Output the (X, Y) coordinate of the center of the cell containing the given text.  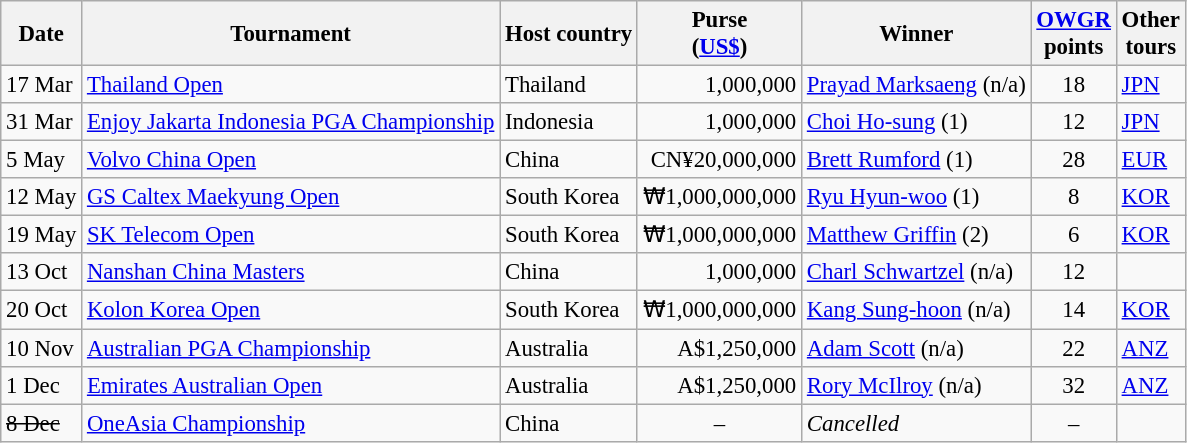
Brett Rumford (1) (916, 160)
EUR (1150, 160)
Tournament (291, 34)
Purse(US$) (719, 34)
CN¥20,000,000 (719, 160)
OneAsia Championship (291, 423)
Matthew Griffin (2) (916, 235)
Rory McIlroy (n/a) (916, 385)
32 (1074, 385)
5 May (42, 160)
13 Oct (42, 273)
GS Caltex Maekyung Open (291, 197)
22 (1074, 348)
Kang Sung-hoon (n/a) (916, 310)
8 Dec (42, 423)
1 Dec (42, 385)
Australian PGA Championship (291, 348)
14 (1074, 310)
Cancelled (916, 423)
SK Telecom Open (291, 235)
Adam Scott (n/a) (916, 348)
Kolon Korea Open (291, 310)
17 Mar (42, 85)
12 May (42, 197)
10 Nov (42, 348)
Date (42, 34)
Volvo China Open (291, 160)
18 (1074, 85)
28 (1074, 160)
OWGRpoints (1074, 34)
31 Mar (42, 122)
Enjoy Jakarta Indonesia PGA Championship (291, 122)
8 (1074, 197)
Emirates Australian Open (291, 385)
Nanshan China Masters (291, 273)
20 Oct (42, 310)
Host country (569, 34)
Prayad Marksaeng (n/a) (916, 85)
Indonesia (569, 122)
Thailand Open (291, 85)
19 May (42, 235)
6 (1074, 235)
Ryu Hyun-woo (1) (916, 197)
Othertours (1150, 34)
Choi Ho-sung (1) (916, 122)
Charl Schwartzel (n/a) (916, 273)
Thailand (569, 85)
Winner (916, 34)
